Detect which cell encompasses the target text, then output its [X, Y] center coordinate. 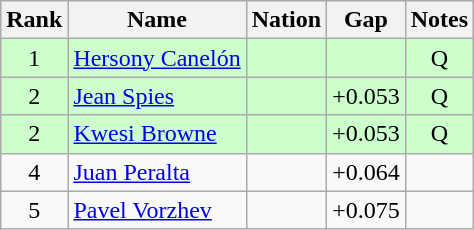
Notes [439, 20]
Gap [366, 20]
4 [34, 172]
+0.075 [366, 210]
Rank [34, 20]
Jean Spies [157, 96]
Pavel Vorzhev [157, 210]
Kwesi Browne [157, 134]
5 [34, 210]
+0.064 [366, 172]
Name [157, 20]
Hersony Canelón [157, 58]
1 [34, 58]
Juan Peralta [157, 172]
Nation [286, 20]
